Search for the cell housing the specified text and yield its (x, y) center coordinate. 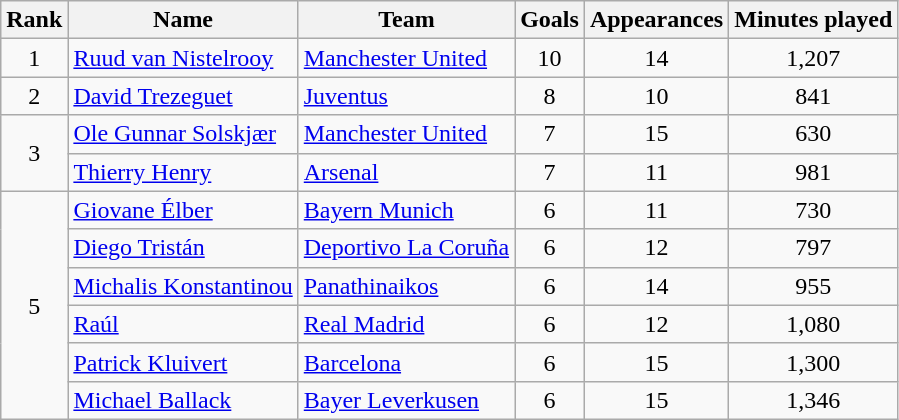
841 (814, 96)
630 (814, 134)
David Trezeguet (183, 96)
Panathinaikos (406, 286)
Patrick Kluivert (183, 362)
Juventus (406, 96)
Diego Tristán (183, 248)
1 (34, 58)
Barcelona (406, 362)
Team (406, 20)
Rank (34, 20)
730 (814, 210)
3 (34, 153)
Michael Ballack (183, 400)
1,346 (814, 400)
Giovane Élber (183, 210)
1,207 (814, 58)
Michalis Konstantinou (183, 286)
Ole Gunnar Solskjær (183, 134)
Bayer Leverkusen (406, 400)
Raúl (183, 324)
8 (550, 96)
Ruud van Nistelrooy (183, 58)
955 (814, 286)
2 (34, 96)
1,300 (814, 362)
1,080 (814, 324)
Goals (550, 20)
981 (814, 172)
Minutes played (814, 20)
Arsenal (406, 172)
Appearances (656, 20)
5 (34, 305)
Bayern Munich (406, 210)
Real Madrid (406, 324)
797 (814, 248)
Name (183, 20)
Thierry Henry (183, 172)
Deportivo La Coruña (406, 248)
